Return the [x, y] coordinate for the center point of the cell that contains the specified text.  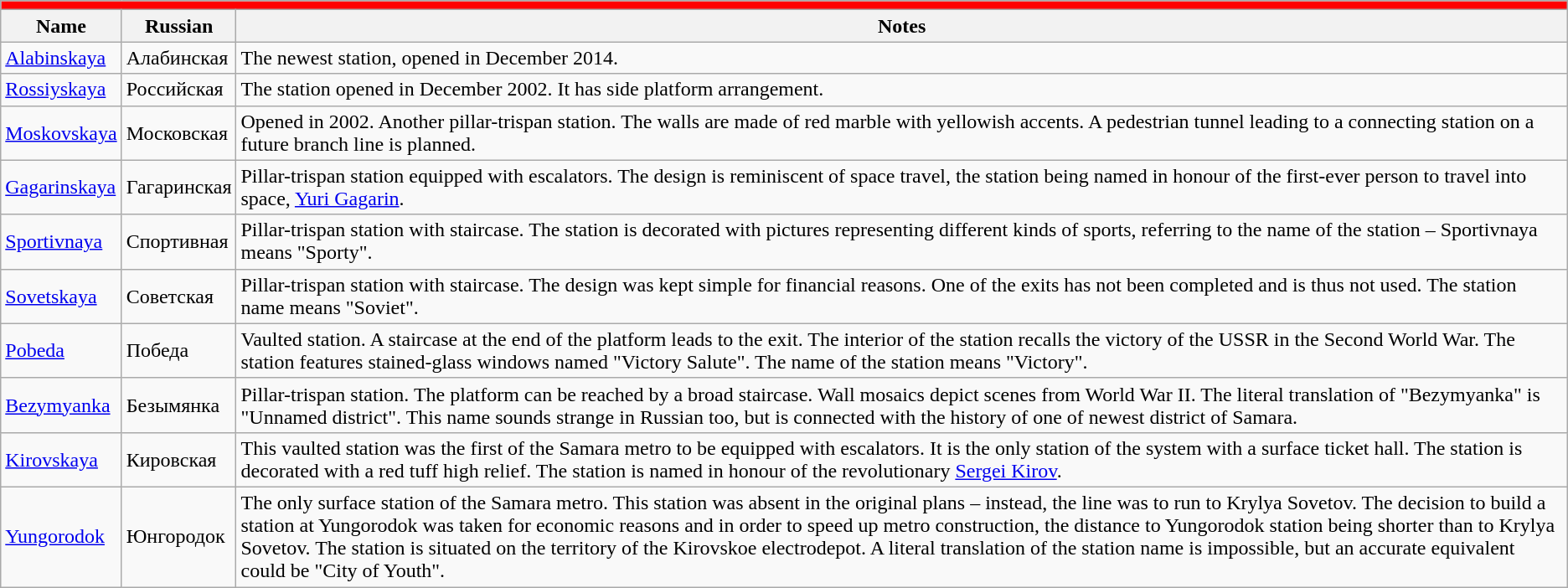
Кировская [179, 459]
Alabinskaya [61, 58]
Sportivnaya [61, 241]
Pobeda [61, 350]
Спортивная [179, 241]
Russian [179, 26]
Rossiyskaya [61, 90]
Name [61, 26]
The station opened in December 2002. It has side platform arrangement. [901, 90]
Победа [179, 350]
Российская [179, 90]
Moskovskaya [61, 132]
Гагаринская [179, 188]
Bezymyanka [61, 405]
Безымянка [179, 405]
Sovetskaya [61, 297]
Московская [179, 132]
Notes [901, 26]
Юнгородок [179, 536]
Gagarinskaya [61, 188]
Yungorodok [61, 536]
Алабинская [179, 58]
Kirovskaya [61, 459]
Советская [179, 297]
The newest station, opened in December 2014. [901, 58]
